Detect which cell encompasses the target text, then output its (X, Y) center coordinate. 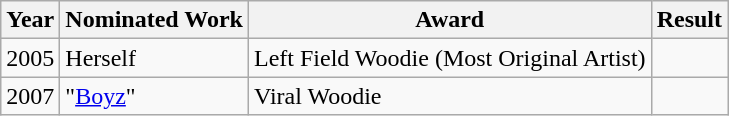
Year (30, 20)
2007 (30, 96)
Left Field Woodie (Most Original Artist) (450, 58)
Herself (154, 58)
Nominated Work (154, 20)
2005 (30, 58)
Result (689, 20)
"Boyz" (154, 96)
Viral Woodie (450, 96)
Award (450, 20)
